Return [x, y] of the center of cell containing provided text 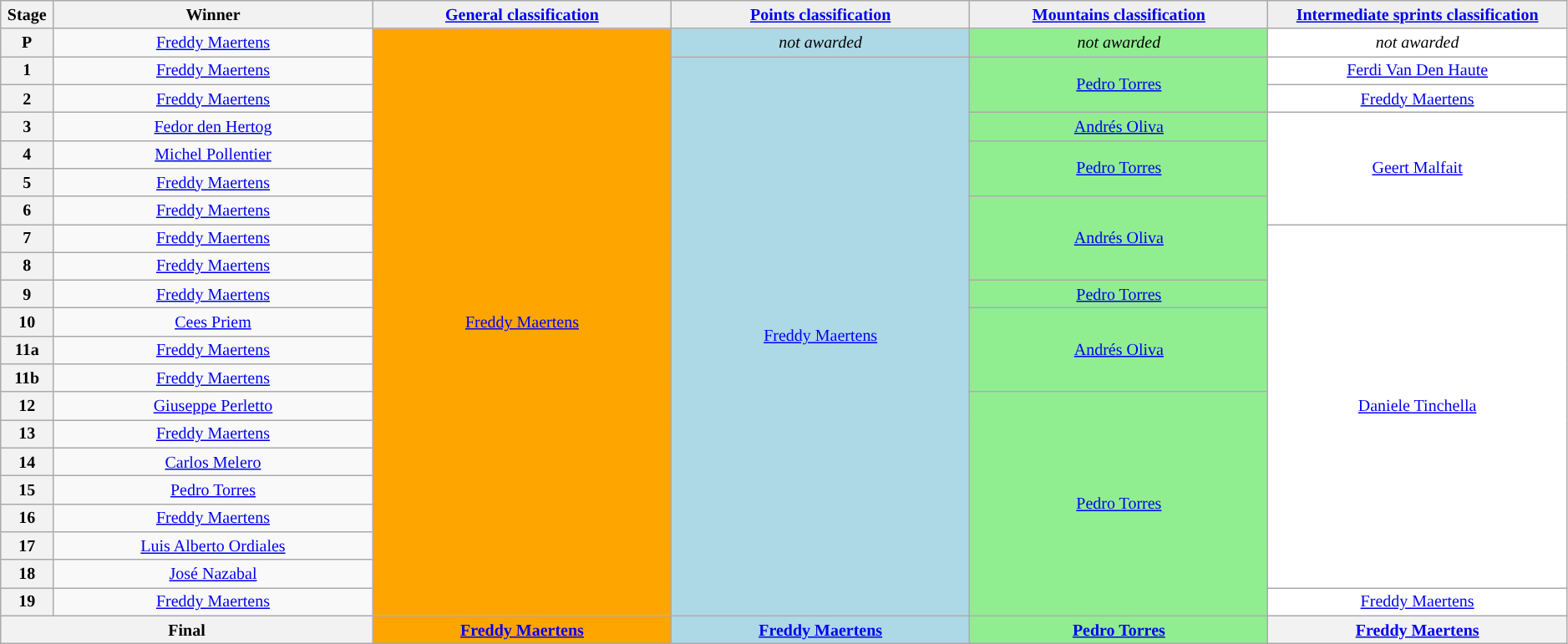
17 [27, 546]
11a [27, 351]
José Nazabal [214, 573]
2 [27, 99]
10 [27, 322]
18 [27, 573]
9 [27, 294]
Geert Malfait [1417, 169]
Winner [214, 15]
Daniele Tinchella [1417, 406]
General classification [521, 15]
Final [187, 630]
Giuseppe Perletto [214, 406]
4 [27, 154]
16 [27, 518]
Carlos Melero [214, 463]
Ferdi Van Den Haute [1417, 70]
Fedor den Hertog [214, 127]
14 [27, 463]
11b [27, 378]
Points classification [820, 15]
Mountains classification [1119, 15]
13 [27, 434]
15 [27, 489]
Intermediate sprints classification [1417, 15]
5 [27, 182]
7 [27, 239]
19 [27, 601]
12 [27, 406]
Luis Alberto Ordiales [214, 546]
1 [27, 70]
8 [27, 266]
P [27, 43]
Cees Priem [214, 322]
Stage [27, 15]
3 [27, 127]
6 [27, 210]
Michel Pollentier [214, 154]
